Detect which cell encompasses the target text, then output its [x, y] center coordinate. 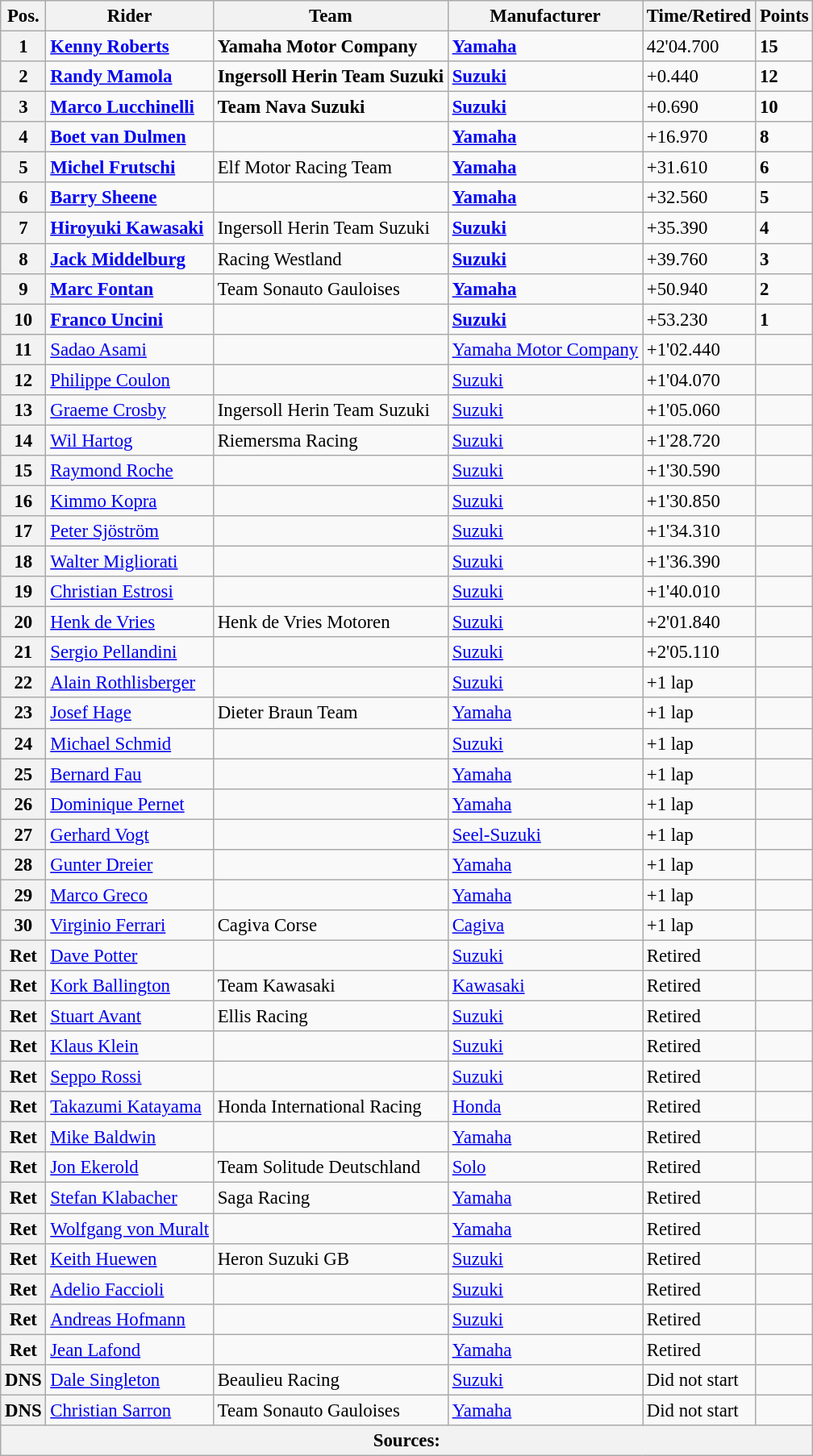
+1'30.850 [698, 501]
14 [23, 440]
Michael Schmid [129, 743]
30 [23, 926]
Sources: [406, 1441]
Christian Sarron [129, 1410]
Marco Greco [129, 895]
Franco Uncini [129, 319]
+39.760 [698, 259]
+50.940 [698, 289]
23 [23, 713]
Josef Hage [129, 713]
Andreas Hofmann [129, 1319]
Cagiva Corse [331, 926]
27 [23, 834]
Philippe Coulon [129, 380]
29 [23, 895]
Jean Lafond [129, 1350]
Sergio Pellandini [129, 652]
Wil Hartog [129, 440]
Jon Ekerold [129, 1168]
Team Solitude Deutschland [331, 1168]
Team Kawasaki [331, 986]
7 [23, 228]
Rider [129, 16]
Team Nava Suzuki [331, 107]
Time/Retired [698, 16]
Peter Sjöström [129, 531]
Stuart Avant [129, 1017]
Racing Westland [331, 259]
Michel Frutschi [129, 168]
Elf Motor Racing Team [331, 168]
Dale Singleton [129, 1380]
Takazumi Katayama [129, 1107]
Kenny Roberts [129, 47]
+0.440 [698, 77]
+1'28.720 [698, 440]
Kork Ballington [129, 986]
18 [23, 562]
Cagiva [545, 926]
+1'05.060 [698, 410]
Gerhard Vogt [129, 834]
Boet van Dulmen [129, 137]
Adelio Faccioli [129, 1289]
+2'05.110 [698, 652]
Klaus Klein [129, 1046]
Solo [545, 1168]
+1'34.310 [698, 531]
+1'40.010 [698, 592]
Beaulieu Racing [331, 1380]
+1'36.390 [698, 562]
+1'04.070 [698, 380]
Saga Racing [331, 1198]
+35.390 [698, 228]
Heron Suzuki GB [331, 1258]
Riemersma Racing [331, 440]
26 [23, 804]
Kawasaki [545, 986]
Stefan Klabacher [129, 1198]
Alain Rothlisberger [129, 683]
Walter Migliorati [129, 562]
21 [23, 652]
+32.560 [698, 198]
20 [23, 622]
Raymond Roche [129, 471]
Sadao Asami [129, 349]
22 [23, 683]
Ellis Racing [331, 1017]
Henk de Vries Motoren [331, 622]
24 [23, 743]
Honda [545, 1107]
Team [331, 16]
Christian Estrosi [129, 592]
25 [23, 774]
Keith Huewen [129, 1258]
28 [23, 865]
Honda International Racing [331, 1107]
+1'30.590 [698, 471]
17 [23, 531]
11 [23, 349]
Barry Sheene [129, 198]
Virginio Ferrari [129, 926]
Marco Lucchinelli [129, 107]
16 [23, 501]
42'04.700 [698, 47]
+53.230 [698, 319]
Randy Mamola [129, 77]
Wolfgang von Muralt [129, 1229]
Kimmo Kopra [129, 501]
Henk de Vries [129, 622]
Bernard Fau [129, 774]
Mike Baldwin [129, 1138]
Jack Middelburg [129, 259]
19 [23, 592]
Dave Potter [129, 955]
Seppo Rossi [129, 1077]
+16.970 [698, 137]
Graeme Crosby [129, 410]
Seel-Suzuki [545, 834]
13 [23, 410]
+1'02.440 [698, 349]
Hiroyuki Kawasaki [129, 228]
+31.610 [698, 168]
9 [23, 289]
+2'01.840 [698, 622]
Dominique Pernet [129, 804]
Dieter Braun Team [331, 713]
Manufacturer [545, 16]
Points [784, 16]
Pos. [23, 16]
Gunter Dreier [129, 865]
Marc Fontan [129, 289]
+0.690 [698, 107]
